Output the (x, y) coordinate of the center of the cell containing the given text.  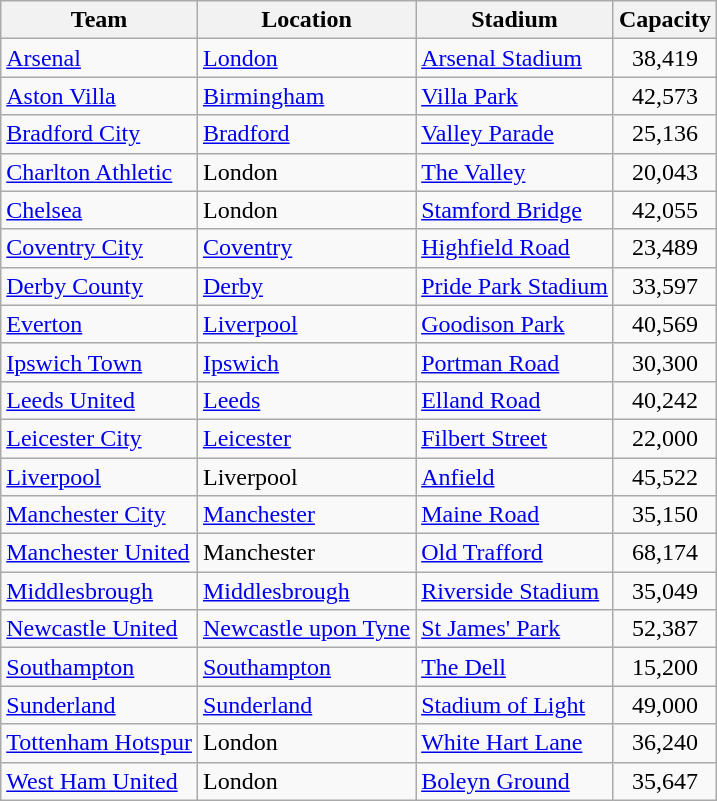
Birmingham (306, 96)
35,150 (664, 515)
Stadium (515, 20)
25,136 (664, 134)
Derby County (100, 286)
42,055 (664, 210)
Boleyn Ground (515, 781)
Highfield Road (515, 248)
35,049 (664, 591)
30,300 (664, 362)
White Hart Lane (515, 743)
Valley Parade (515, 134)
Filbert Street (515, 438)
36,240 (664, 743)
Tottenham Hotspur (100, 743)
Bradford (306, 134)
Stamford Bridge (515, 210)
Newcastle United (100, 629)
35,647 (664, 781)
Team (100, 20)
68,174 (664, 553)
Riverside Stadium (515, 591)
Capacity (664, 20)
20,043 (664, 172)
Maine Road (515, 515)
Portman Road (515, 362)
Manchester City (100, 515)
Leeds (306, 400)
Elland Road (515, 400)
Everton (100, 324)
Arsenal Stadium (515, 58)
Arsenal (100, 58)
Coventry City (100, 248)
33,597 (664, 286)
40,569 (664, 324)
Derby (306, 286)
Manchester United (100, 553)
Leeds United (100, 400)
40,242 (664, 400)
Newcastle upon Tyne (306, 629)
Villa Park (515, 96)
45,522 (664, 477)
Aston Villa (100, 96)
St James' Park (515, 629)
Leicester (306, 438)
Ipswich (306, 362)
Coventry (306, 248)
52,387 (664, 629)
West Ham United (100, 781)
15,200 (664, 667)
Charlton Athletic (100, 172)
Chelsea (100, 210)
Old Trafford (515, 553)
23,489 (664, 248)
Goodison Park (515, 324)
Bradford City (100, 134)
Pride Park Stadium (515, 286)
Stadium of Light (515, 705)
The Valley (515, 172)
Leicester City (100, 438)
49,000 (664, 705)
42,573 (664, 96)
Anfield (515, 477)
Location (306, 20)
22,000 (664, 438)
38,419 (664, 58)
Ipswich Town (100, 362)
The Dell (515, 667)
